Return the (X, Y) coordinate for the center point of the cell that contains the specified text.  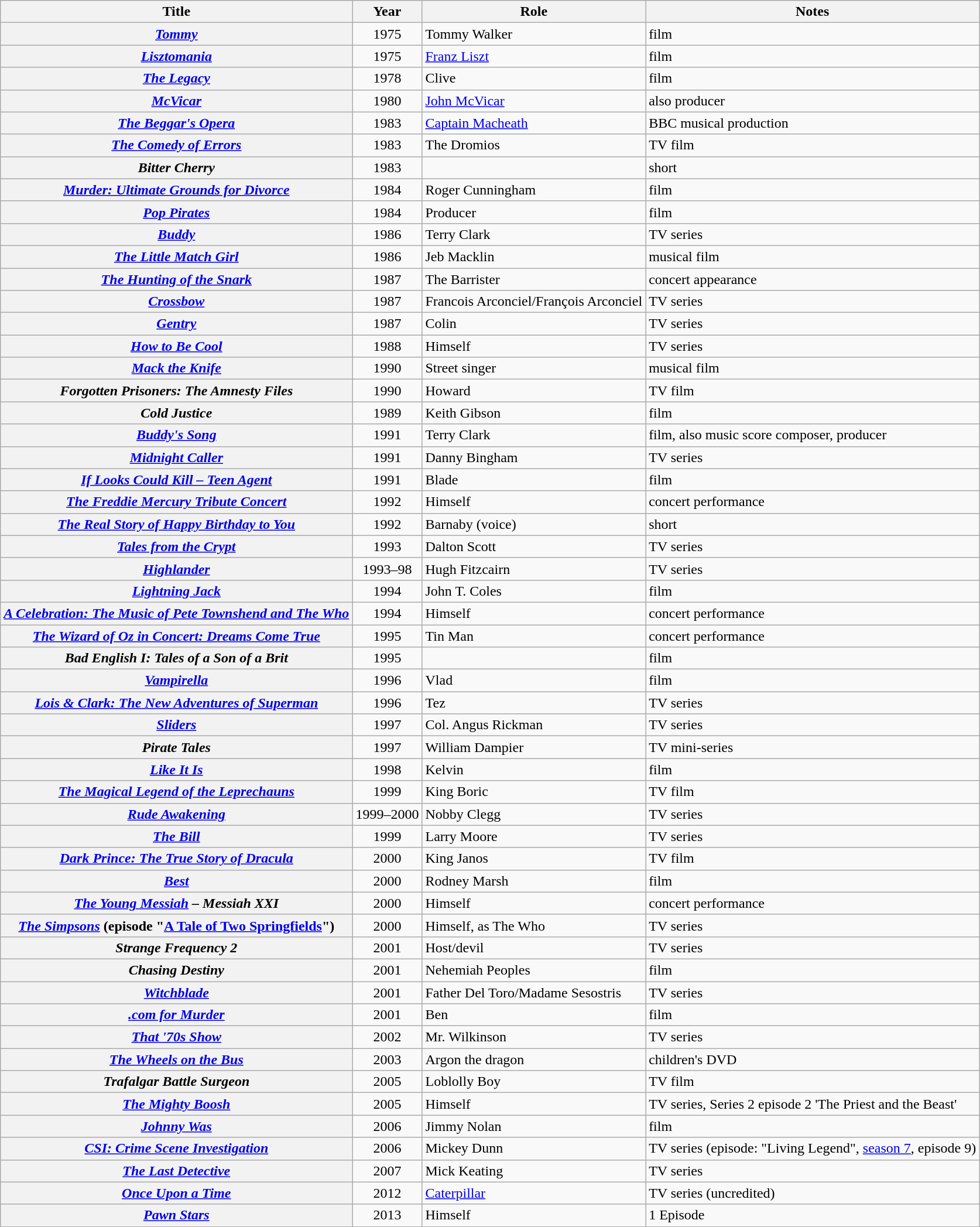
1989 (388, 413)
2003 (388, 1059)
Crossbow (177, 302)
The Real Story of Happy Birthday to You (177, 524)
Lightning Jack (177, 591)
Howard (534, 391)
Chasing Destiny (177, 970)
Producer (534, 212)
The Dromios (534, 145)
The Mighty Boosh (177, 1104)
Caterpillar (534, 1193)
The Wizard of Oz in Concert: Dreams Come True (177, 635)
The Little Match Girl (177, 257)
Once Upon a Time (177, 1193)
A Celebration: The Music of Pete Townshend and The Who (177, 613)
Role (534, 12)
Pop Pirates (177, 212)
Tez (534, 703)
Tommy (177, 34)
Clive (534, 78)
concert appearance (813, 279)
children's DVD (813, 1059)
Sliders (177, 725)
The Magical Legend of the Leprechauns (177, 792)
2007 (388, 1171)
Vampirella (177, 681)
Ben (534, 1015)
Kelvin (534, 770)
also producer (813, 101)
Father Del Toro/Madame Sesostris (534, 993)
2013 (388, 1215)
Danny Bingham (534, 457)
Pirate Tales (177, 747)
Buddy (177, 234)
Strange Frequency 2 (177, 948)
King Janos (534, 859)
Cold Justice (177, 413)
Nobby Clegg (534, 814)
Dark Prince: The True Story of Dracula (177, 859)
Lisztomania (177, 56)
Col. Angus Rickman (534, 725)
1978 (388, 78)
Tommy Walker (534, 34)
Bitter Cherry (177, 168)
The Young Messiah – Messiah XXI (177, 903)
William Dampier (534, 747)
The Bill (177, 836)
Rude Awakening (177, 814)
Captain Macheath (534, 123)
Rodney Marsh (534, 881)
Blade (534, 480)
Title (177, 12)
That '70s Show (177, 1037)
Forgotten Prisoners: The Amnesty Files (177, 391)
Year (388, 12)
Bad English I: Tales of a Son of a Brit (177, 658)
2012 (388, 1193)
Roger Cunningham (534, 190)
1993 (388, 546)
Franz Liszt (534, 56)
Highlander (177, 569)
TV series (uncredited) (813, 1193)
Argon the dragon (534, 1059)
Street singer (534, 368)
Tales from the Crypt (177, 546)
The Freddie Mercury Tribute Concert (177, 502)
Pawn Stars (177, 1215)
TV series (episode: "Living Legend", season 7, episode 9) (813, 1149)
Murder: Ultimate Grounds for Divorce (177, 190)
Barnaby (voice) (534, 524)
The Last Detective (177, 1171)
1988 (388, 346)
1998 (388, 770)
Like It Is (177, 770)
King Boric (534, 792)
TV mini-series (813, 747)
Larry Moore (534, 836)
The Barrister (534, 279)
Host/devil (534, 948)
John McVicar (534, 101)
Jimmy Nolan (534, 1126)
John T. Coles (534, 591)
Midnight Caller (177, 457)
Best (177, 881)
How to Be Cool (177, 346)
The Wheels on the Bus (177, 1059)
Francois Arconciel/François Arconciel (534, 302)
Notes (813, 12)
Trafalgar Battle Surgeon (177, 1082)
The Beggar's Opera (177, 123)
Mick Keating (534, 1171)
1980 (388, 101)
If Looks Could Kill – Teen Agent (177, 480)
Gentry (177, 324)
Dalton Scott (534, 546)
Hugh Fitzcairn (534, 569)
Colin (534, 324)
Jeb Macklin (534, 257)
McVicar (177, 101)
1999–2000 (388, 814)
1 Episode (813, 1215)
TV series, Series 2 episode 2 'The Priest and the Beast' (813, 1104)
1993–98 (388, 569)
The Simpsons (episode "A Tale of Two Springfields") (177, 925)
.com for Murder (177, 1015)
2002 (388, 1037)
Mr. Wilkinson (534, 1037)
Mack the Knife (177, 368)
Witchblade (177, 993)
Mickey Dunn (534, 1149)
The Comedy of Errors (177, 145)
The Hunting of the Snark (177, 279)
Buddy's Song (177, 435)
Himself, as The Who (534, 925)
film, also music score composer, producer (813, 435)
Lois & Clark: The New Adventures of Superman (177, 703)
BBC musical production (813, 123)
Keith Gibson (534, 413)
Nehemiah Peoples (534, 970)
Vlad (534, 681)
Tin Man (534, 635)
Loblolly Boy (534, 1082)
CSI: Crime Scene Investigation (177, 1149)
Johnny Was (177, 1126)
The Legacy (177, 78)
